Determine the [X, Y] coordinate at the center of the cell enclosing the given text.  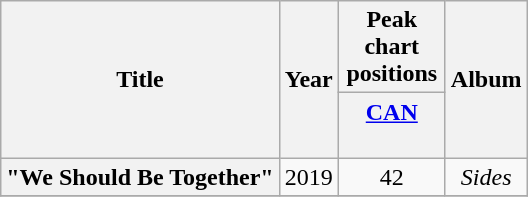
Peak chart positions [392, 47]
CAN [392, 126]
"We Should Be Together" [140, 177]
42 [392, 177]
Year [308, 80]
2019 [308, 177]
Album [486, 80]
Sides [486, 177]
Title [140, 80]
